Identify which cell holds the provided text, then report its (x, y) central coordinate. 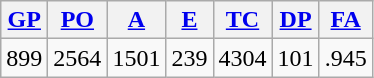
1501 (136, 58)
.945 (346, 58)
239 (190, 58)
DP (296, 20)
GP (24, 20)
899 (24, 58)
E (190, 20)
4304 (242, 58)
2564 (78, 58)
PO (78, 20)
TC (242, 20)
A (136, 20)
101 (296, 58)
FA (346, 20)
